Scan for the cell matching the given text and deliver its [X, Y] coordinate at center. 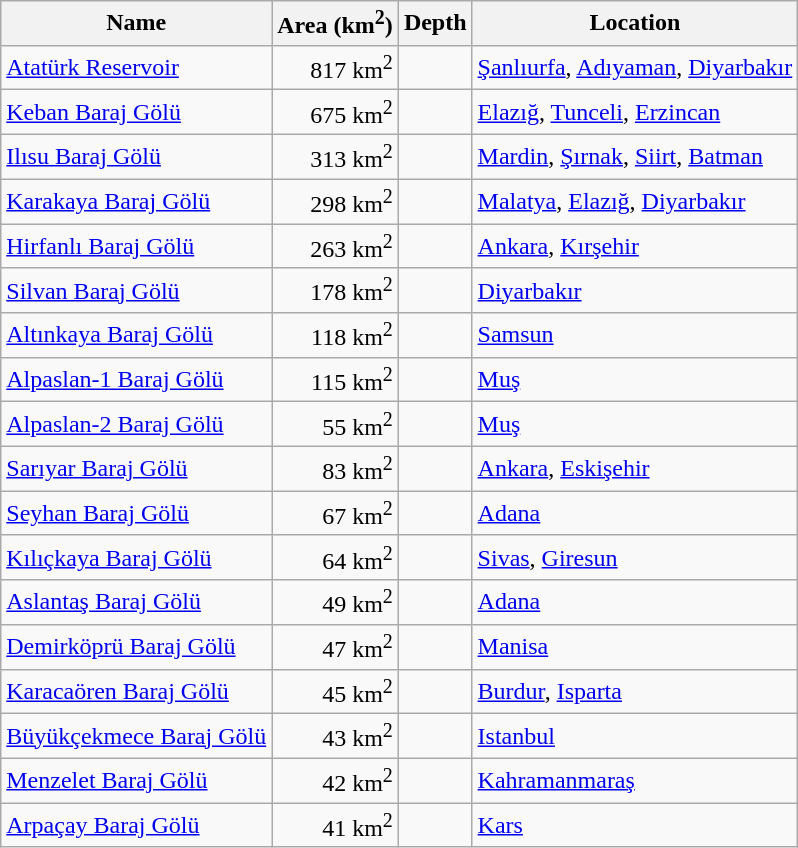
Malatya, Elazığ, Diyarbakır [635, 202]
Demirköprü Baraj Gölü [136, 648]
Seyhan Baraj Gölü [136, 514]
178 km2 [336, 290]
64 km2 [336, 558]
Şanlıurfa, Adıyaman, Diyarbakır [635, 68]
Mardin, Şırnak, Siirt, Batman [635, 156]
115 km2 [336, 380]
313 km2 [336, 156]
Karacaören Baraj Gölü [136, 692]
Keban Baraj Gölü [136, 112]
Sarıyar Baraj Gölü [136, 468]
67 km2 [336, 514]
Ilısu Baraj Gölü [136, 156]
Arpaçay Baraj Gölü [136, 826]
Hirfanlı Baraj Gölü [136, 246]
675 km2 [336, 112]
Menzelet Baraj Gölü [136, 780]
45 km2 [336, 692]
Elazığ, Tunceli, Erzincan [635, 112]
Diyarbakır [635, 290]
55 km2 [336, 424]
Name [136, 24]
Büyükçekmece Baraj Gölü [136, 736]
43 km2 [336, 736]
47 km2 [336, 648]
Sivas, Giresun [635, 558]
42 km2 [336, 780]
Area (km2) [336, 24]
Location [635, 24]
Atatürk Reservoir [136, 68]
Alpaslan-2 Baraj Gölü [136, 424]
263 km2 [336, 246]
Ankara, Eskişehir [635, 468]
Ankara, Kırşehir [635, 246]
Samsun [635, 336]
817 km2 [336, 68]
Kars [635, 826]
298 km2 [336, 202]
Altınkaya Baraj Gölü [136, 336]
Karakaya Baraj Gölü [136, 202]
Istanbul [635, 736]
Burdur, Isparta [635, 692]
Manisa [635, 648]
Alpaslan-1 Baraj Gölü [136, 380]
Aslantaş Baraj Gölü [136, 602]
Kılıçkaya Baraj Gölü [136, 558]
Kahramanmaraş [635, 780]
Silvan Baraj Gölü [136, 290]
41 km2 [336, 826]
83 km2 [336, 468]
118 km2 [336, 336]
49 km2 [336, 602]
Depth [435, 24]
